Output the (X, Y) coordinate of the center of the cell containing the given text.  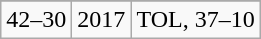
2017 (102, 20)
TOL, 37–10 (196, 20)
42–30 (36, 20)
